Identify which cell holds the provided text, then report its [x, y] central coordinate. 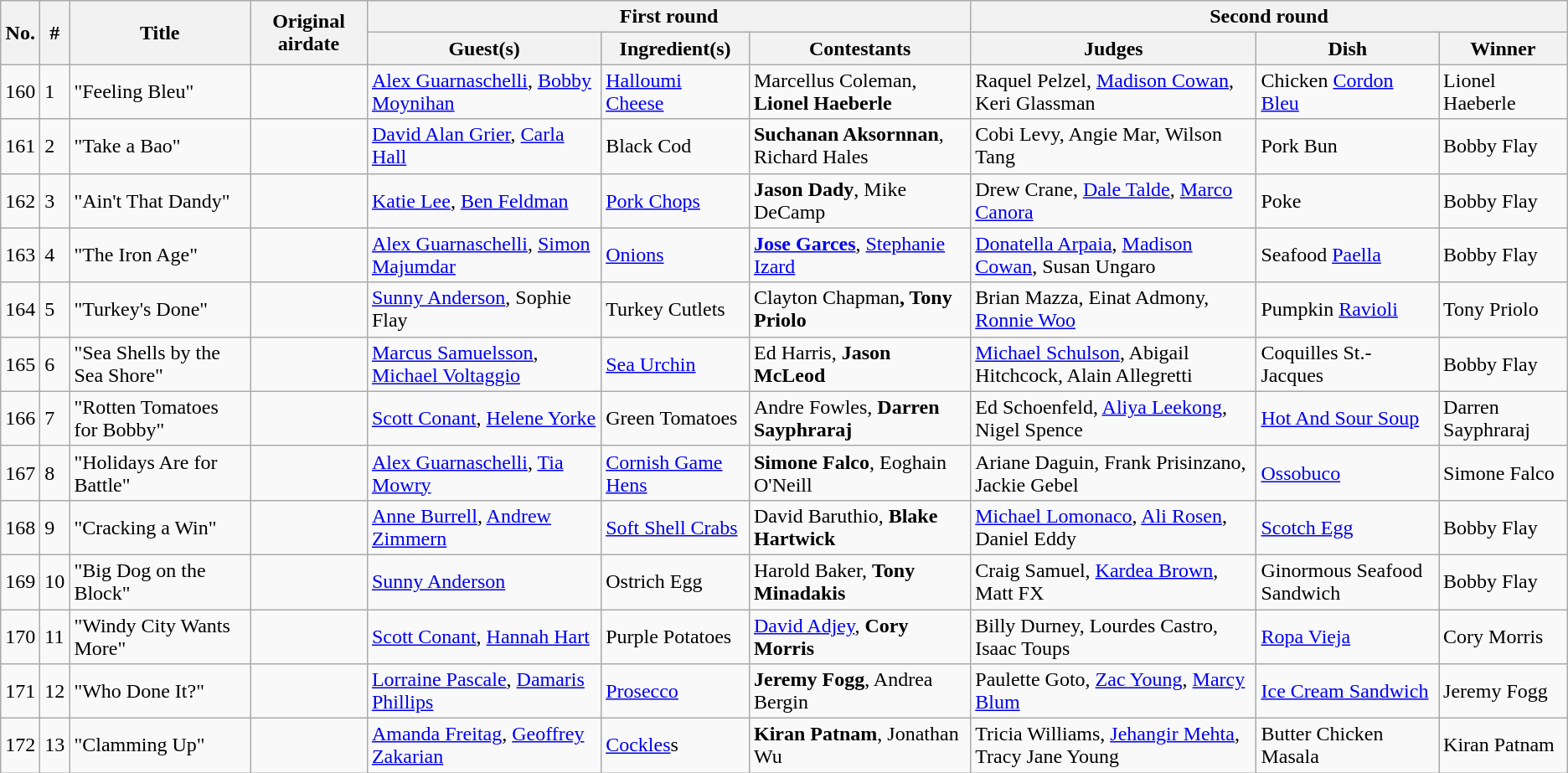
Marcus Samuelsson, Michael Voltaggio [484, 363]
"The Iron Age" [160, 255]
David Baruthio, Blake Hartwick [859, 528]
"Sea Shells by the Sea Shore" [160, 363]
Michael Schulson, Abigail Hitchcock, Alain Allegretti [1114, 363]
Dish [1348, 49]
Brian Mazza, Einat Admony, Ronnie Woo [1114, 310]
No. [20, 33]
171 [20, 692]
Soft Shell Crabs [675, 528]
Scott Conant, Hannah Hart [484, 636]
Pork Bun [1348, 146]
Alex Guarnaschelli, Simon Majumdar [484, 255]
3 [55, 201]
Raquel Pelzel, Madison Cowan, Keri Glassman [1114, 92]
# [55, 33]
"Windy City Wants More" [160, 636]
Paulette Goto, Zac Young, Marcy Blum [1114, 692]
"Cracking a Win" [160, 528]
Cobi Levy, Angie Mar, Wilson Tang [1114, 146]
7 [55, 419]
Sunny Anderson, Sophie Flay [484, 310]
Clayton Chapman, Tony Priolo [859, 310]
"Ain't That Dandy" [160, 201]
Ginormous Seafood Sandwich [1348, 581]
Guest(s) [484, 49]
Jason Dady, Mike DeCamp [859, 201]
Hot And Sour Soup [1348, 419]
Andre Fowles, Darren Sayphraraj [859, 419]
Alex Guarnaschelli, Tia Mowry [484, 472]
160 [20, 92]
Drew Crane, Dale Talde, Marco Canora [1114, 201]
Lionel Haeberle [1504, 92]
Tricia Williams, Jehangir Mehta, Tracy Jane Young [1114, 745]
Ropa Vieja [1348, 636]
2 [55, 146]
Prosecco [675, 692]
168 [20, 528]
Katie Lee, Ben Feldman [484, 201]
12 [55, 692]
Second round [1269, 17]
172 [20, 745]
"Clamming Up" [160, 745]
161 [20, 146]
Suchanan Aksornnan, Richard Hales [859, 146]
Pork Chops [675, 201]
165 [20, 363]
Jose Garces, Stephanie Izard [859, 255]
5 [55, 310]
Kiran Patnam, Jonathan Wu [859, 745]
Sea Urchin [675, 363]
Darren Sayphraraj [1504, 419]
First round [668, 17]
Ed Schoenfeld, Aliya Leekong, Nigel Spence [1114, 419]
Craig Samuel, Kardea Brown, Matt FX [1114, 581]
Seafood Paella [1348, 255]
Michael Lomonaco, Ali Rosen, Daniel Eddy [1114, 528]
Scott Conant, Helene Yorke [484, 419]
"Big Dog on the Block" [160, 581]
"Rotten Tomatoes for Bobby" [160, 419]
Chicken Cordon Bleu [1348, 92]
Ariane Daguin, Frank Prisinzano, Jackie Gebel [1114, 472]
Anne Burrell, Andrew Zimmern [484, 528]
Poke [1348, 201]
Jeremy Fogg [1504, 692]
Winner [1504, 49]
"Feeling Bleu" [160, 92]
Black Cod [675, 146]
Ossobuco [1348, 472]
Jeremy Fogg, Andrea Bergin [859, 692]
162 [20, 201]
"Take a Bao" [160, 146]
Turkey Cutlets [675, 310]
10 [55, 581]
Alex Guarnaschelli, Bobby Moynihan [484, 92]
164 [20, 310]
Cockless [675, 745]
Butter Chicken Masala [1348, 745]
Coquilles St.-Jacques [1348, 363]
8 [55, 472]
Original airdate [309, 33]
David Adjey, Cory Morris [859, 636]
Purple Potatoes [675, 636]
Green Tomatoes [675, 419]
1 [55, 92]
Lorraine Pascale, Damaris Phillips [484, 692]
Sunny Anderson [484, 581]
Donatella Arpaia, Madison Cowan, Susan Ungaro [1114, 255]
Harold Baker, Tony Minadakis [859, 581]
Judges [1114, 49]
Ingredient(s) [675, 49]
Amanda Freitag, Geoffrey Zakarian [484, 745]
Halloumi Cheese [675, 92]
13 [55, 745]
6 [55, 363]
166 [20, 419]
Ostrich Egg [675, 581]
"Turkey's Done" [160, 310]
Ice Cream Sandwich [1348, 692]
Contestants [859, 49]
169 [20, 581]
Simone Falco, Eoghain O'Neill [859, 472]
Onions [675, 255]
163 [20, 255]
4 [55, 255]
Scotch Egg [1348, 528]
Cory Morris [1504, 636]
Billy Durney, Lourdes Castro, Isaac Toups [1114, 636]
Kiran Patnam [1504, 745]
"Who Done It?" [160, 692]
Marcellus Coleman, Lionel Haeberle [859, 92]
170 [20, 636]
167 [20, 472]
Cornish Game Hens [675, 472]
"Holidays Are for Battle" [160, 472]
Title [160, 33]
David Alan Grier, Carla Hall [484, 146]
Ed Harris, Jason McLeod [859, 363]
Pumpkin Ravioli [1348, 310]
11 [55, 636]
9 [55, 528]
Tony Priolo [1504, 310]
Simone Falco [1504, 472]
